Return the (X, Y) coordinate for the center point of the cell that contains the specified text.  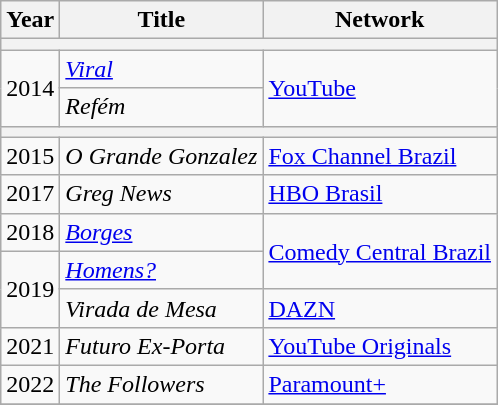
HBO Brasil (380, 194)
YouTube Originals (380, 346)
Greg News (162, 194)
Refém (162, 107)
2017 (30, 194)
2022 (30, 384)
Virada de Mesa (162, 308)
Network (380, 20)
DAZN (380, 308)
Year (30, 20)
Comedy Central Brazil (380, 251)
Futuro Ex-Porta (162, 346)
Fox Channel Brazil (380, 156)
Borges (162, 232)
2019 (30, 289)
Paramount+ (380, 384)
The Followers (162, 384)
Title (162, 20)
YouTube (380, 88)
2018 (30, 232)
O Grande Gonzalez (162, 156)
2021 (30, 346)
Viral (162, 69)
Homens? (162, 270)
2014 (30, 88)
2015 (30, 156)
